From the cell containing the given text, extract its center point as (X, Y) coordinate. 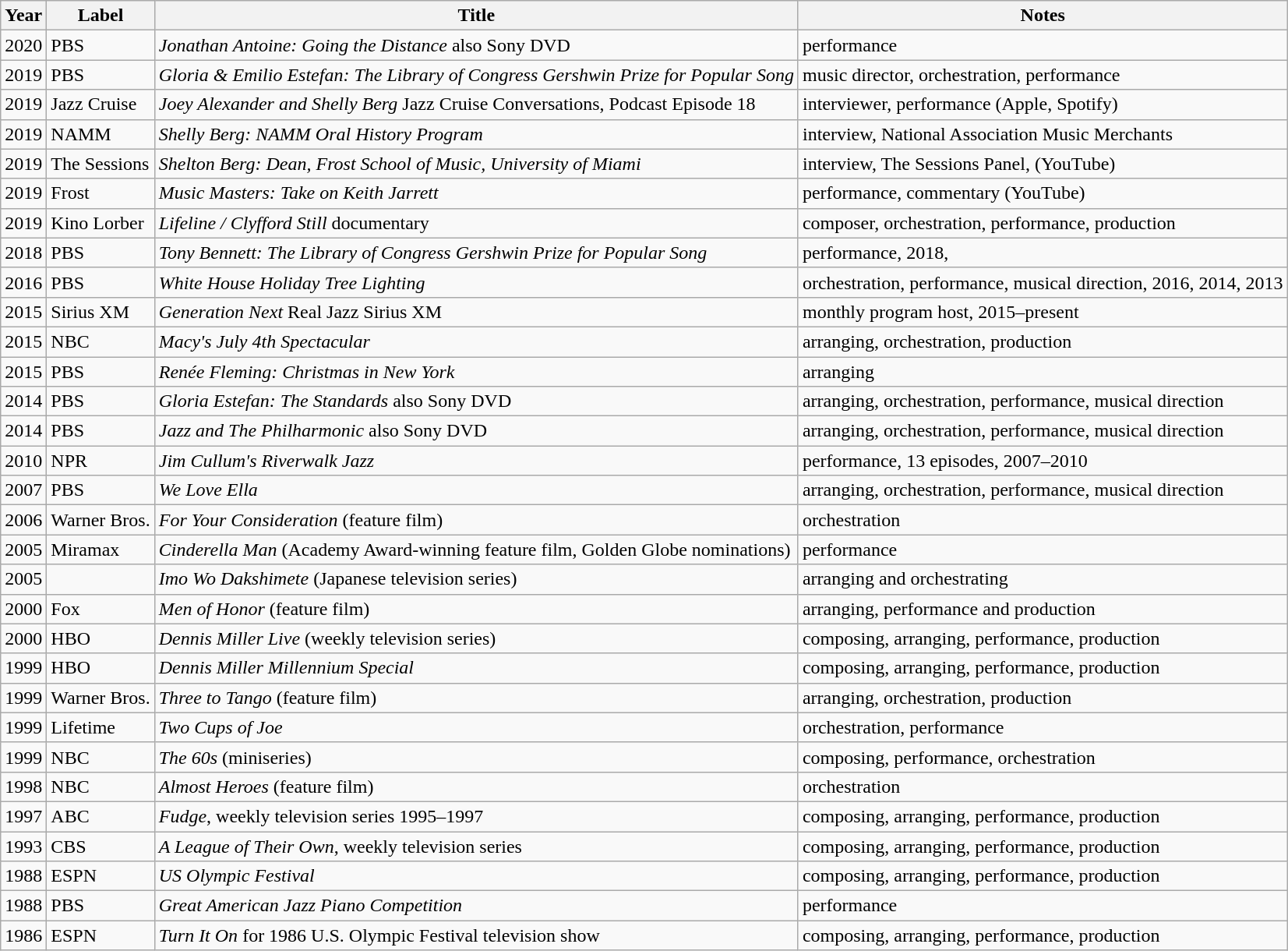
Three to Tango (feature film) (476, 698)
performance, 13 episodes, 2007–2010 (1043, 461)
CBS (101, 846)
interviewer, performance (Apple, Spotify) (1043, 104)
interview, National Association Music Merchants (1043, 134)
Label (101, 16)
Jim Cullum's Riverwalk Jazz (476, 461)
Shelly Berg: NAMM Oral History Program (476, 134)
2006 (23, 520)
Music Masters: Take on Keith Jarrett (476, 193)
Sirius XM (101, 312)
We Love Ella (476, 490)
Renée Fleming: Christmas in New York (476, 372)
ABC (101, 816)
2020 (23, 45)
orchestration, performance (1043, 727)
music director, orchestration, performance (1043, 75)
performance, 2018, (1043, 253)
Dennis Miller Millennium Special (476, 668)
1998 (23, 787)
Year (23, 16)
NAMM (101, 134)
Jazz and The Philharmonic also Sony DVD (476, 431)
Joey Alexander and Shelly Berg Jazz Cruise Conversations, Podcast Episode 18 (476, 104)
White House Holiday Tree Lighting (476, 282)
Gloria Estefan: The Standards also Sony DVD (476, 401)
Cinderella Man (Academy Award-winning feature film, Golden Globe nominations) (476, 550)
Macy's July 4th Spectacular (476, 341)
1997 (23, 816)
1993 (23, 846)
1986 (23, 935)
Lifetime (101, 727)
orchestration, performance, musical direction, 2016, 2014, 2013 (1043, 282)
Fox (101, 609)
US Olympic Festival (476, 876)
2007 (23, 490)
monthly program host, 2015–present (1043, 312)
Jazz Cruise (101, 104)
Jonathan Antoine: Going the Distance also Sony DVD (476, 45)
Gloria & Emilio Estefan: The Library of Congress Gershwin Prize for Popular Song (476, 75)
Great American Jazz Piano Competition (476, 906)
Lifeline / Clyfford Still documentary (476, 223)
2010 (23, 461)
2016 (23, 282)
arranging and orchestrating (1043, 579)
Two Cups of Joe (476, 727)
Dennis Miller Live (weekly television series) (476, 638)
performance, commentary (YouTube) (1043, 193)
2018 (23, 253)
Men of Honor (feature film) (476, 609)
Turn It On for 1986 U.S. Olympic Festival television show (476, 935)
composing, performance, orchestration (1043, 757)
For Your Consideration (feature film) (476, 520)
Title (476, 16)
The Sessions (101, 164)
A League of Their Own, weekly television series (476, 846)
Miramax (101, 550)
Generation Next Real Jazz Sirius XM (476, 312)
Kino Lorber (101, 223)
Almost Heroes (feature film) (476, 787)
Shelton Berg: Dean, Frost School of Music, University of Miami (476, 164)
Notes (1043, 16)
Frost (101, 193)
arranging (1043, 372)
interview, The Sessions Panel, (YouTube) (1043, 164)
The 60s (miniseries) (476, 757)
Fudge, weekly television series 1995–1997 (476, 816)
composer, orchestration, performance, production (1043, 223)
NPR (101, 461)
Imo Wo Dakshimete (Japanese television series) (476, 579)
Tony Bennett: The Library of Congress Gershwin Prize for Popular Song (476, 253)
arranging, performance and production (1043, 609)
